Scan for the cell matching the given text and deliver its [X, Y] coordinate at center. 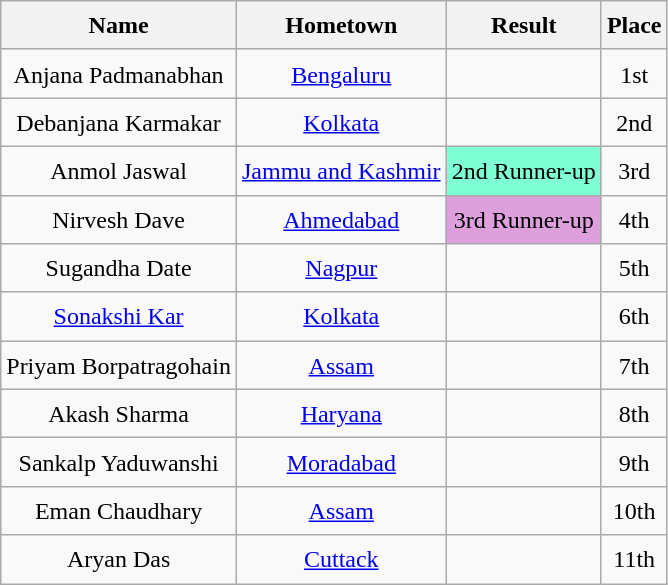
Haryana [341, 414]
9th [634, 462]
1st [634, 74]
Nagpur [341, 268]
Sugandha Date [119, 268]
Akash Sharma [119, 414]
Anjana Padmanabhan [119, 74]
10th [634, 510]
8th [634, 414]
Nirvesh Dave [119, 220]
2nd Runner-up [524, 170]
5th [634, 268]
Eman Chaudhary [119, 510]
Bengaluru [341, 74]
Result [524, 26]
Moradabad [341, 462]
Cuttack [341, 560]
4th [634, 220]
Sonakshi Kar [119, 316]
2nd [634, 122]
Priyam Borpatragohain [119, 366]
Hometown [341, 26]
Anmol Jaswal [119, 170]
Ahmedabad [341, 220]
Jammu and Kashmir [341, 170]
Debanjana Karmakar [119, 122]
3rd Runner-up [524, 220]
3rd [634, 170]
6th [634, 316]
Sankalp Yaduwanshi [119, 462]
11th [634, 560]
7th [634, 366]
Place [634, 26]
Name [119, 26]
Aryan Das [119, 560]
